Pinpoint the cell where the given text exists, returning its (X, Y) midpoint coordinate. 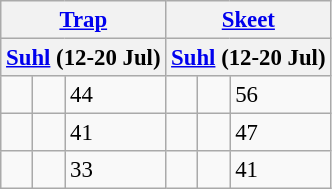
Skeet (248, 20)
47 (280, 133)
44 (116, 95)
33 (116, 170)
56 (280, 95)
Trap (84, 20)
